Scan for the cell matching the given text and deliver its (X, Y) coordinate at center. 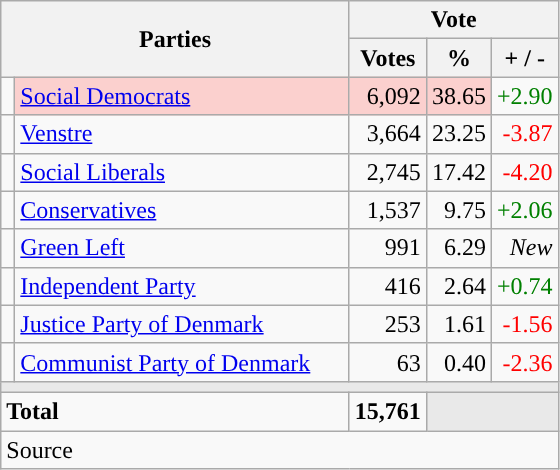
Total (176, 411)
9.75 (458, 210)
3,664 (388, 134)
+ / - (524, 58)
Justice Party of Denmark (182, 324)
2,745 (388, 172)
Vote (454, 20)
Communist Party of Denmark (182, 362)
17.42 (458, 172)
Venstre (182, 134)
Independent Party (182, 286)
0.40 (458, 362)
Green Left (182, 248)
6.29 (458, 248)
38.65 (458, 96)
+2.06 (524, 210)
2.64 (458, 286)
63 (388, 362)
New (524, 248)
-2.36 (524, 362)
-3.87 (524, 134)
Social Democrats (182, 96)
991 (388, 248)
1.61 (458, 324)
1,537 (388, 210)
Parties (176, 39)
253 (388, 324)
416 (388, 286)
6,092 (388, 96)
23.25 (458, 134)
-1.56 (524, 324)
Social Liberals (182, 172)
-4.20 (524, 172)
Source (280, 449)
15,761 (388, 411)
Conservatives (182, 210)
+2.90 (524, 96)
Votes (388, 58)
% (458, 58)
+0.74 (524, 286)
